Return the (x, y) coordinate for the center point of the cell that contains the specified text.  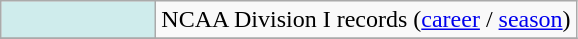
NCAA Division I records (career / season) (366, 20)
